Output the (x, y) coordinate of the center of the cell containing the given text.  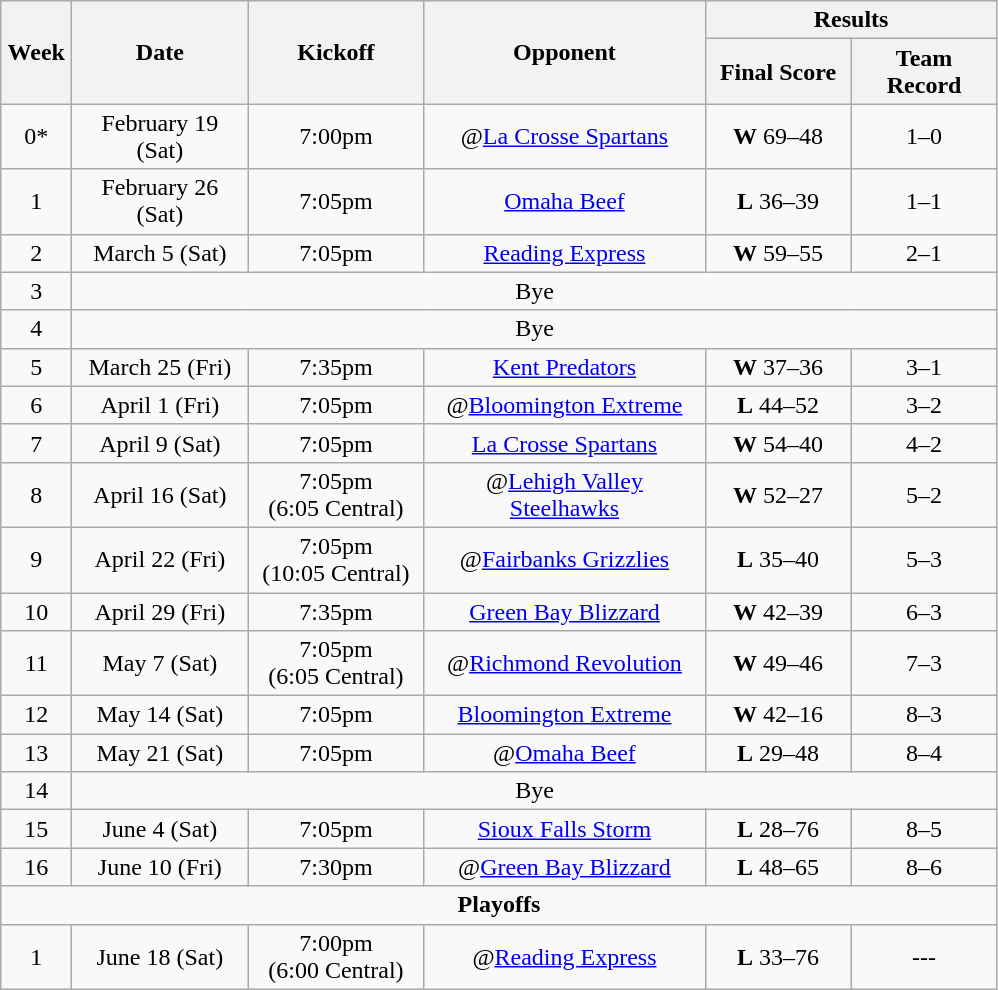
May 21 (Sat) (160, 753)
10 (36, 611)
12 (36, 715)
April 1 (Fri) (160, 405)
April 22 (Fri) (160, 560)
Omaha Beef (564, 202)
L 29–48 (778, 753)
3 (36, 291)
W 42–39 (778, 611)
7–3 (924, 664)
Opponent (564, 52)
L 33–76 (778, 956)
May 7 (Sat) (160, 664)
15 (36, 829)
W 52–27 (778, 494)
5–3 (924, 560)
June 10 (Fri) (160, 867)
June 4 (Sat) (160, 829)
8 (36, 494)
May 14 (Sat) (160, 715)
Kickoff (336, 52)
April 9 (Sat) (160, 443)
9 (36, 560)
0* (36, 136)
Kent Predators (564, 367)
March 5 (Sat) (160, 253)
7:05pm(10:05 Central) (336, 560)
Final Score (778, 72)
@Fairbanks Grizzlies (564, 560)
Reading Express (564, 253)
L 28–76 (778, 829)
7:00pm(6:00 Central) (336, 956)
16 (36, 867)
5–2 (924, 494)
1–0 (924, 136)
Results (851, 20)
1–1 (924, 202)
7:00pm (336, 136)
April 16 (Sat) (160, 494)
@Bloomington Extreme (564, 405)
@Omaha Beef (564, 753)
W 42–16 (778, 715)
@Richmond Revolution (564, 664)
3–2 (924, 405)
L 36–39 (778, 202)
6 (36, 405)
W 37–36 (778, 367)
W 59–55 (778, 253)
7 (36, 443)
@Lehigh Valley Steelhawks (564, 494)
@Reading Express (564, 956)
4 (36, 329)
W 49–46 (778, 664)
@Green Bay Blizzard (564, 867)
8–4 (924, 753)
14 (36, 791)
Team Record (924, 72)
Playoffs (499, 905)
Green Bay Blizzard (564, 611)
3–1 (924, 367)
L 35–40 (778, 560)
W 54–40 (778, 443)
February 19 (Sat) (160, 136)
L 48–65 (778, 867)
Week (36, 52)
Sioux Falls Storm (564, 829)
March 25 (Fri) (160, 367)
7:30pm (336, 867)
April 29 (Fri) (160, 611)
--- (924, 956)
Date (160, 52)
4–2 (924, 443)
February 26 (Sat) (160, 202)
11 (36, 664)
@La Crosse Spartans (564, 136)
L 44–52 (778, 405)
Bloomington Extreme (564, 715)
W 69–48 (778, 136)
8–6 (924, 867)
2–1 (924, 253)
8–5 (924, 829)
La Crosse Spartans (564, 443)
5 (36, 367)
13 (36, 753)
2 (36, 253)
June 18 (Sat) (160, 956)
8–3 (924, 715)
6–3 (924, 611)
